Provide the (x, y) coordinate of the cell's center where the given text is located.  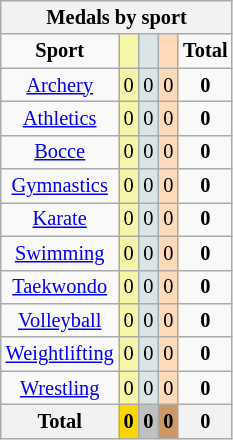
Athletics (60, 118)
Karate (60, 219)
Bocce (60, 152)
Sport (60, 51)
Medals by sport (117, 17)
Gymnastics (60, 186)
Archery (60, 85)
Taekwondo (60, 287)
Weightlifting (60, 354)
Swimming (60, 253)
Volleyball (60, 320)
Wrestling (60, 388)
